Detect which cell encompasses the target text, then output its (x, y) center coordinate. 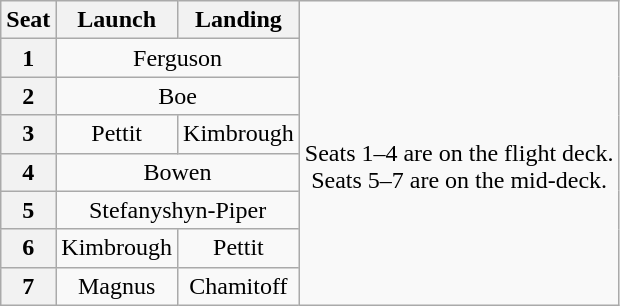
5 (28, 210)
6 (28, 248)
7 (28, 286)
Bowen (178, 172)
4 (28, 172)
Landing (239, 20)
2 (28, 96)
Boe (178, 96)
Launch (117, 20)
Seat (28, 20)
1 (28, 58)
Chamitoff (239, 286)
3 (28, 134)
Stefanyshyn-Piper (178, 210)
Seats 1–4 are on the flight deck.Seats 5–7 are on the mid-deck. (459, 153)
Magnus (117, 286)
Ferguson (178, 58)
